From the cell containing the given text, extract its center point as (x, y) coordinate. 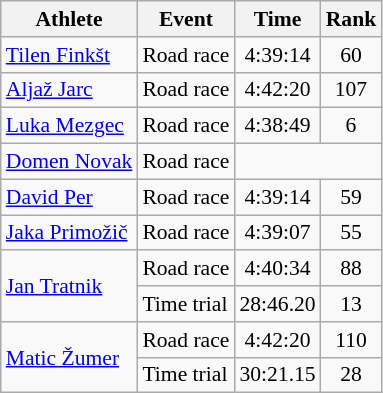
Athlete (70, 19)
107 (352, 90)
60 (352, 55)
13 (352, 304)
59 (352, 197)
4:38:49 (277, 126)
88 (352, 269)
Tilen Finkšt (70, 55)
Event (186, 19)
Time (277, 19)
Matic Žumer (70, 358)
4:39:07 (277, 233)
Domen Novak (70, 162)
28:46.20 (277, 304)
Rank (352, 19)
Aljaž Jarc (70, 90)
Luka Mezgec (70, 126)
6 (352, 126)
110 (352, 340)
Jan Tratnik (70, 286)
David Per (70, 197)
Jaka Primožič (70, 233)
28 (352, 375)
4:40:34 (277, 269)
55 (352, 233)
30:21.15 (277, 375)
